Extract the (x, y) coordinate from the center of the cell holding the provided text.  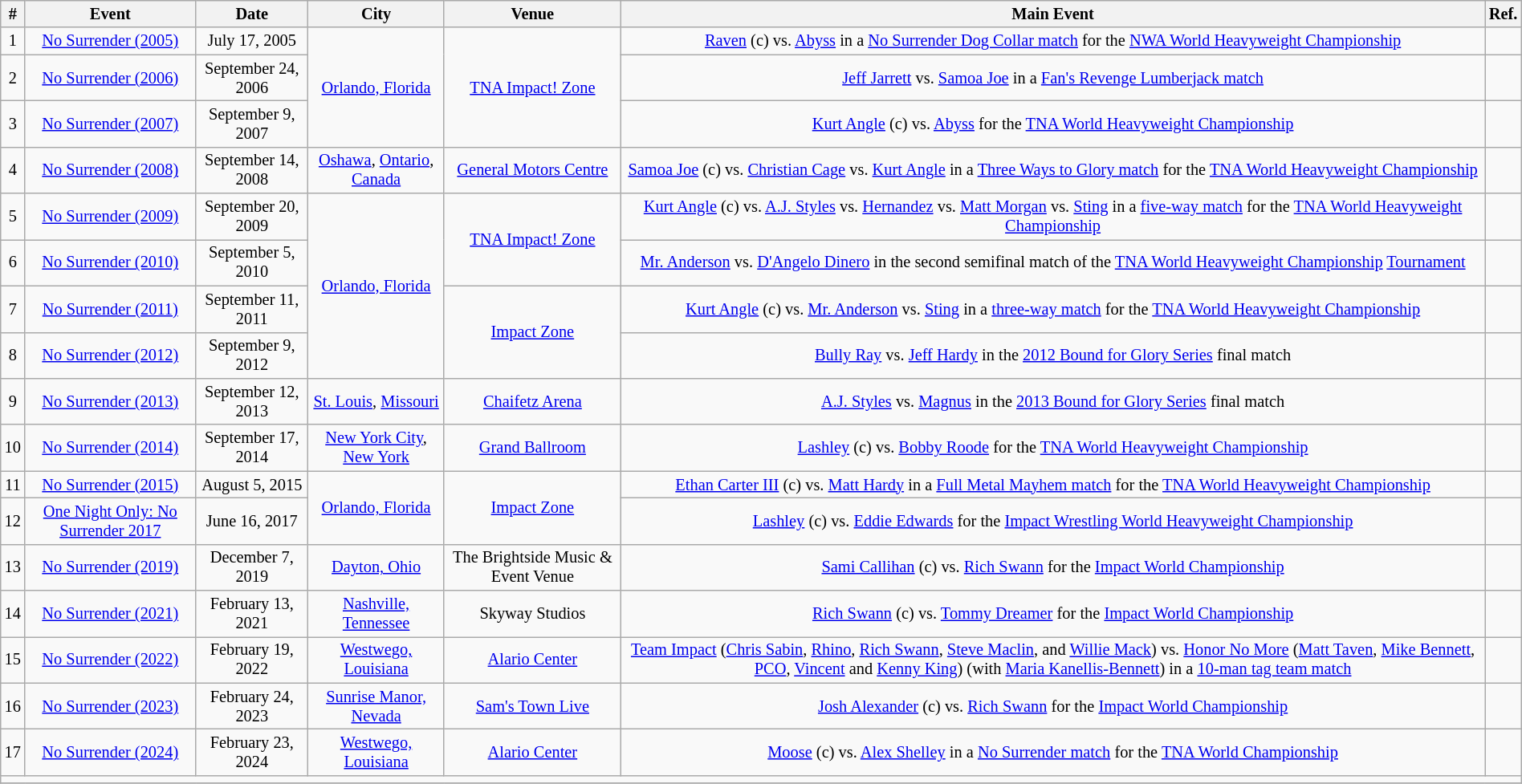
Ethan Carter III (c) vs. Matt Hardy in a Full Metal Mayhem match for the TNA World Heavyweight Championship (1053, 485)
No Surrender (2021) (111, 614)
Kurt Angle (c) vs. A.J. Styles vs. Hernandez vs. Matt Morgan vs. Sting in a five-way match for the TNA World Heavyweight Championship (1053, 217)
1 (13, 41)
5 (13, 217)
Moose (c) vs. Alex Shelley in a No Surrender match for the TNA World Championship (1053, 752)
14 (13, 614)
Nashville, Tennessee (376, 614)
15 (13, 660)
8 (13, 355)
Kurt Angle (c) vs. Mr. Anderson vs. Sting in a three-way match for the TNA World Heavyweight Championship (1053, 309)
December 7, 2019 (252, 567)
February 24, 2023 (252, 706)
16 (13, 706)
7 (13, 309)
February 19, 2022 (252, 660)
Kurt Angle (c) vs. Abyss for the TNA World Heavyweight Championship (1053, 124)
Sami Callihan (c) vs. Rich Swann for the Impact World Championship (1053, 567)
August 5, 2015 (252, 485)
Oshawa, Ontario, Canada (376, 170)
September 12, 2013 (252, 401)
13 (13, 567)
# (13, 14)
11 (13, 485)
Event (111, 14)
Bully Ray vs. Jeff Hardy in the 2012 Bound for Glory Series final match (1053, 355)
July 17, 2005 (252, 41)
Rich Swann (c) vs. Tommy Dreamer for the Impact World Championship (1053, 614)
Dayton, Ohio (376, 567)
10 (13, 448)
No Surrender (2007) (111, 124)
February 13, 2021 (252, 614)
12 (13, 521)
Venue (532, 14)
No Surrender (2005) (111, 41)
No Surrender (2015) (111, 485)
September 14, 2008 (252, 170)
No Surrender (2011) (111, 309)
Raven (c) vs. Abyss in a No Surrender Dog Collar match for the NWA World Heavyweight Championship (1053, 41)
Sunrise Manor, Nevada (376, 706)
No Surrender (2019) (111, 567)
Sam's Town Live (532, 706)
17 (13, 752)
No Surrender (2023) (111, 706)
No Surrender (2010) (111, 262)
City (376, 14)
Skyway Studios (532, 614)
June 16, 2017 (252, 521)
No Surrender (2006) (111, 78)
September 5, 2010 (252, 262)
September 11, 2011 (252, 309)
Date (252, 14)
Lashley (c) vs. Eddie Edwards for the Impact Wrestling World Heavyweight Championship (1053, 521)
Josh Alexander (c) vs. Rich Swann for the Impact World Championship (1053, 706)
No Surrender (2024) (111, 752)
No Surrender (2012) (111, 355)
Main Event (1053, 14)
Chaifetz Arena (532, 401)
The Brightside Music & Event Venue (532, 567)
No Surrender (2022) (111, 660)
September 20, 2009 (252, 217)
A.J. Styles vs. Magnus in the 2013 Bound for Glory Series final match (1053, 401)
9 (13, 401)
4 (13, 170)
3 (13, 124)
September 24, 2006 (252, 78)
February 23, 2024 (252, 752)
Ref. (1503, 14)
No Surrender (2014) (111, 448)
Samoa Joe (c) vs. Christian Cage vs. Kurt Angle in a Three Ways to Glory match for the TNA World Heavyweight Championship (1053, 170)
September 9, 2012 (252, 355)
6 (13, 262)
St. Louis, Missouri (376, 401)
September 17, 2014 (252, 448)
Grand Ballroom (532, 448)
No Surrender (2009) (111, 217)
New York City, New York (376, 448)
Jeff Jarrett vs. Samoa Joe in a Fan's Revenge Lumberjack match (1053, 78)
No Surrender (2008) (111, 170)
2 (13, 78)
Mr. Anderson vs. D'Angelo Dinero in the second semifinal match of the TNA World Heavyweight Championship Tournament (1053, 262)
General Motors Centre (532, 170)
September 9, 2007 (252, 124)
Lashley (c) vs. Bobby Roode for the TNA World Heavyweight Championship (1053, 448)
No Surrender (2013) (111, 401)
One Night Only: No Surrender 2017 (111, 521)
